Return [X, Y] of the center of cell containing provided text 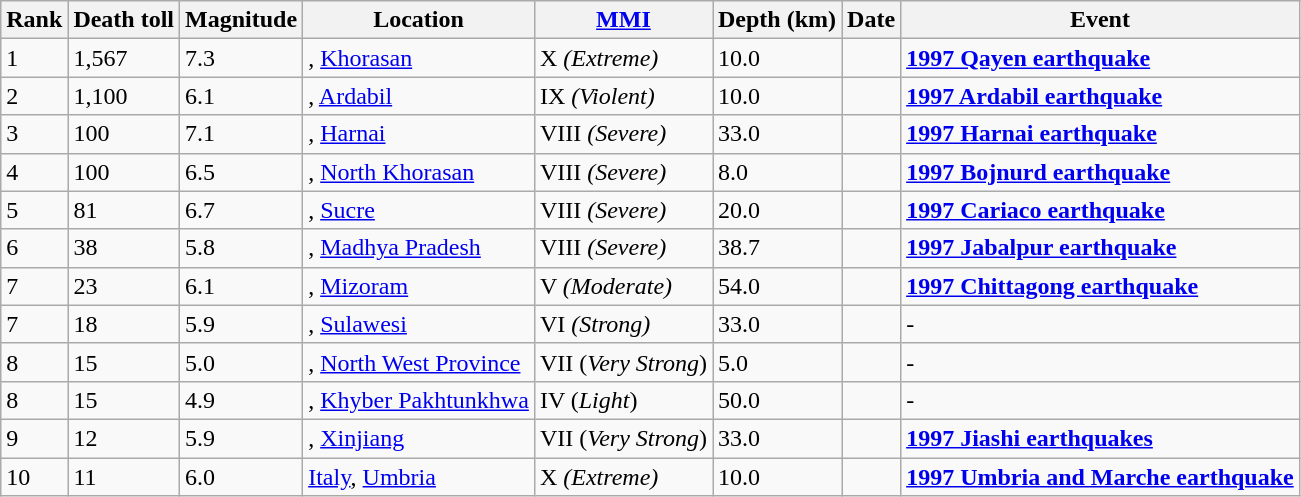
10 [34, 477]
20.0 [776, 210]
Depth (km) [776, 20]
Event [1100, 20]
, Ardabil [419, 96]
1997 Qayen earthquake [1100, 58]
6.5 [242, 172]
, Harnai [419, 134]
IX (Violent) [623, 96]
23 [124, 286]
, Sucre [419, 210]
Date [872, 20]
Death toll [124, 20]
, North West Province [419, 362]
9 [34, 438]
54.0 [776, 286]
38 [124, 248]
4 [34, 172]
VI (Strong) [623, 324]
1 [34, 58]
18 [124, 324]
1997 Jabalpur earthquake [1100, 248]
1997 Ardabil earthquake [1100, 96]
50.0 [776, 400]
1,567 [124, 58]
MMI [623, 20]
11 [124, 477]
2 [34, 96]
6.7 [242, 210]
6 [34, 248]
, Madhya Pradesh [419, 248]
5.8 [242, 248]
1997 Cariaco earthquake [1100, 210]
V (Moderate) [623, 286]
1997 Chittagong earthquake [1100, 286]
81 [124, 210]
, North Khorasan [419, 172]
3 [34, 134]
1997 Bojnurd earthquake [1100, 172]
12 [124, 438]
4.9 [242, 400]
5 [34, 210]
, Xinjiang [419, 438]
7.3 [242, 58]
1997 Umbria and Marche earthquake [1100, 477]
Rank [34, 20]
38.7 [776, 248]
8.0 [776, 172]
Magnitude [242, 20]
IV (Light) [623, 400]
1997 Jiashi earthquakes [1100, 438]
1997 Harnai earthquake [1100, 134]
Location [419, 20]
6.0 [242, 477]
, Khorasan [419, 58]
, Mizoram [419, 286]
7.1 [242, 134]
, Khyber Pakhtunkhwa [419, 400]
1,100 [124, 96]
, Sulawesi [419, 324]
Italy, Umbria [419, 477]
